Locate the cell with the specified text and output its (x, y) center coordinate. 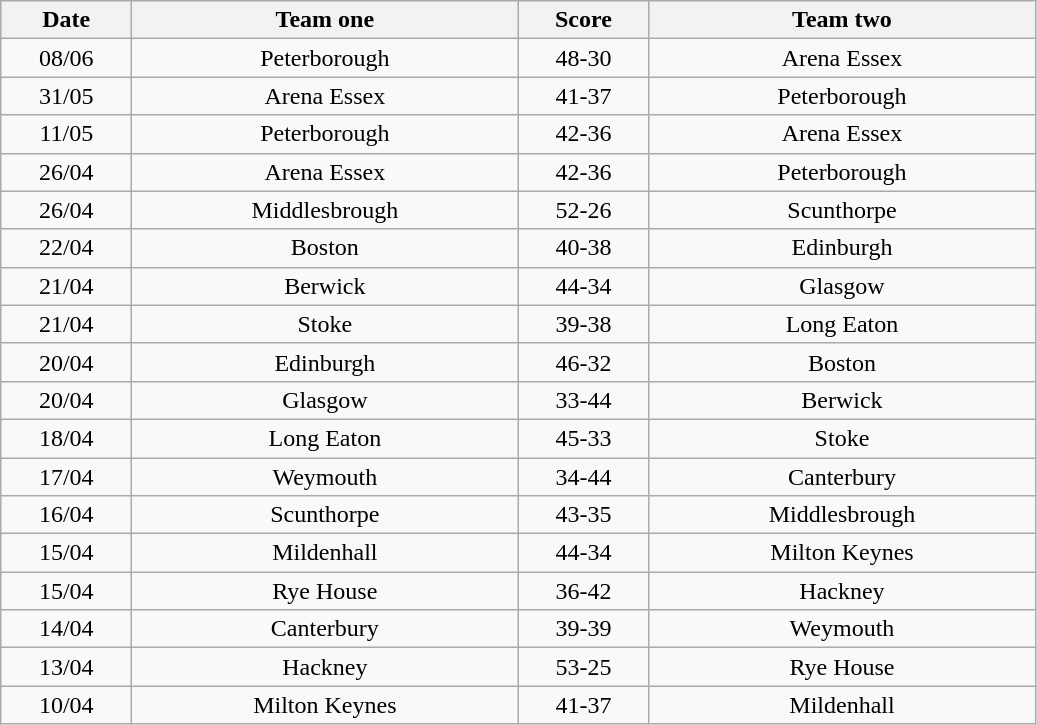
36-42 (584, 591)
16/04 (66, 515)
52-26 (584, 210)
48-30 (584, 58)
10/04 (66, 705)
22/04 (66, 248)
39-38 (584, 324)
34-44 (584, 477)
18/04 (66, 438)
08/06 (66, 58)
40-38 (584, 248)
14/04 (66, 629)
Team two (842, 20)
46-32 (584, 362)
Team one (325, 20)
31/05 (66, 96)
13/04 (66, 667)
17/04 (66, 477)
11/05 (66, 134)
Score (584, 20)
33-44 (584, 400)
43-35 (584, 515)
53-25 (584, 667)
39-39 (584, 629)
Date (66, 20)
45-33 (584, 438)
